Determine the (x, y) coordinate at the center of the cell enclosing the given text.  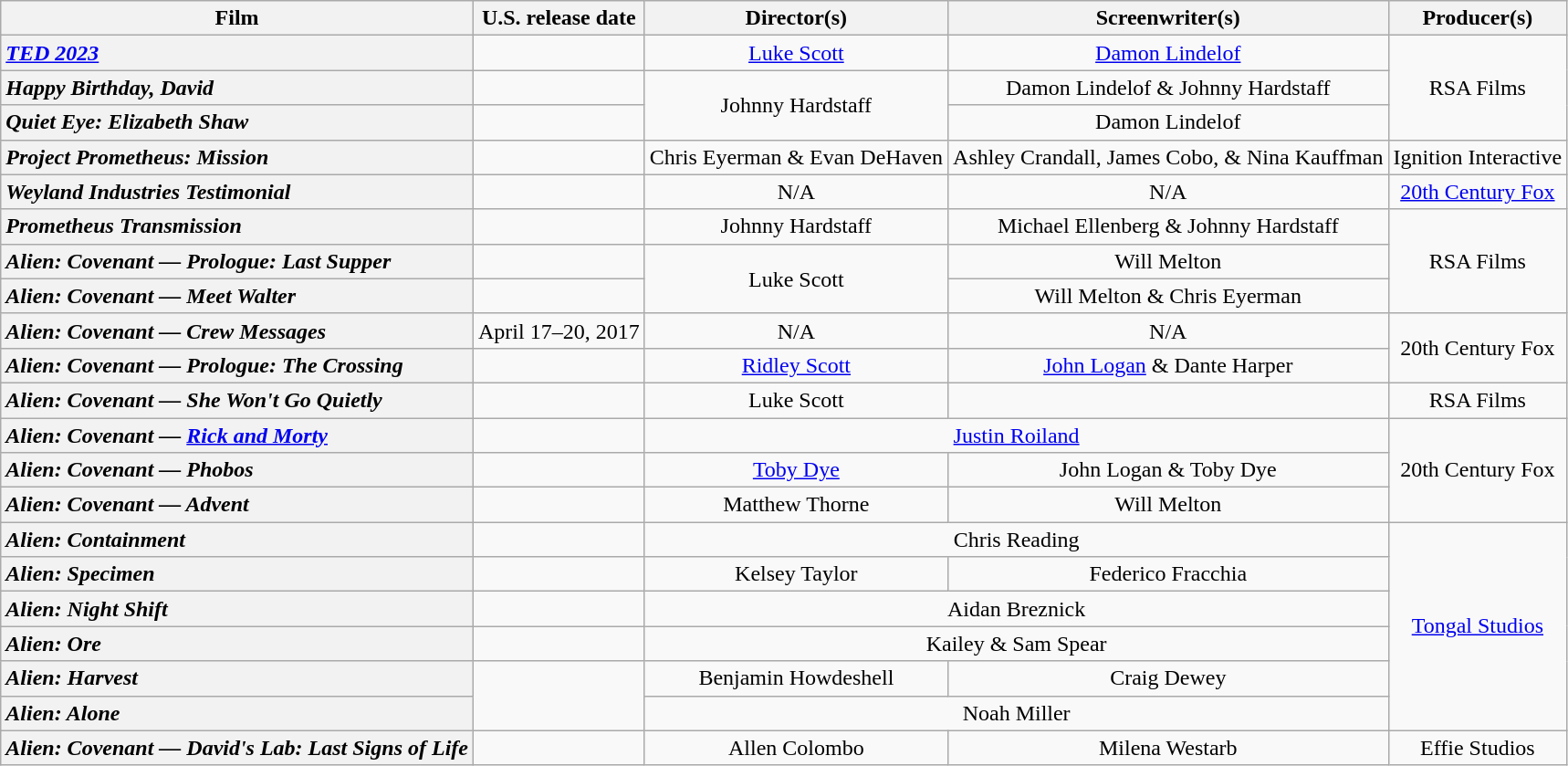
Alien: Covenant — Meet Walter (237, 296)
Screenwriter(s) (1168, 18)
Matthew Thorne (796, 505)
Justin Roiland (1017, 435)
Craig Dewey (1168, 678)
Chris Reading (1017, 540)
Noah Miller (1017, 713)
Alien: Night Shift (237, 609)
Michael Ellenberg & Johnny Hardstaff (1168, 226)
Alien: Covenant — Prologue: Last Supper (237, 261)
Benjamin Howdeshell (796, 678)
April 17–20, 2017 (559, 331)
Alien: Covenant — David's Lab: Last Signs of Life (237, 748)
Happy Birthday, David (237, 88)
Toby Dye (796, 470)
Project Prometheus: Mission (237, 157)
Damon Lindelof & Johnny Hardstaff (1168, 88)
Kelsey Taylor (796, 574)
Alien: Harvest (237, 678)
Alien: Covenant — Rick and Morty (237, 435)
Prometheus Transmission (237, 226)
Alien: Covenant — Phobos (237, 470)
John Logan & Toby Dye (1168, 470)
Film (237, 18)
Alien: Covenant — Prologue: The Crossing (237, 365)
Chris Eyerman & Evan DeHaven (796, 157)
Weyland Industries Testimonial (237, 192)
Alien: Containment (237, 540)
Director(s) (796, 18)
Aidan Breznick (1017, 609)
Allen Colombo (796, 748)
Effie Studios (1478, 748)
Ashley Crandall, James Cobo, & Nina Kauffman (1168, 157)
Alien: Covenant — Crew Messages (237, 331)
Milena Westarb (1168, 748)
Kailey & Sam Spear (1017, 644)
Alien: Alone (237, 713)
John Logan & Dante Harper (1168, 365)
Alien: Specimen (237, 574)
Federico Fracchia (1168, 574)
Alien: Covenant — She Won't Go Quietly (237, 400)
Ridley Scott (796, 365)
Producer(s) (1478, 18)
Alien: Covenant — Advent (237, 505)
Ignition Interactive (1478, 157)
Tongal Studios (1478, 626)
Quiet Eye: Elizabeth Shaw (237, 122)
Alien: Ore (237, 644)
Will Melton & Chris Eyerman (1168, 296)
TED 2023 (237, 53)
U.S. release date (559, 18)
